Determine the [x, y] coordinate at the center of the cell enclosing the given text.  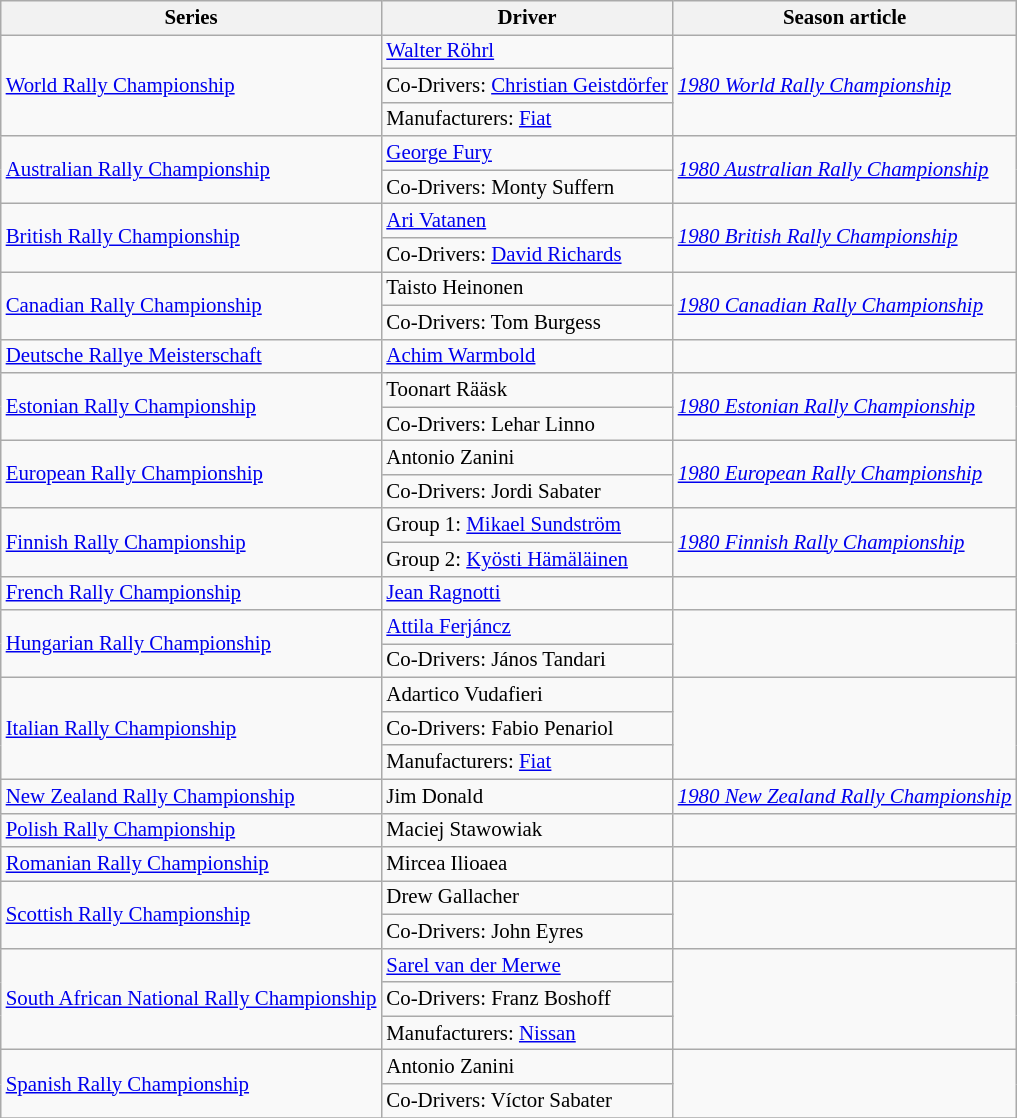
Scottish Rally Championship [192, 915]
Co-Drivers: Tom Burgess [526, 322]
Deutsche Rallye Meisterschaft [192, 356]
1980 Estonian Rally Championship [845, 407]
French Rally Championship [192, 593]
Group 2: Kyösti Hämäläinen [526, 559]
Co-Drivers: Víctor Sabater [526, 1101]
Jim Donald [526, 796]
Co-Drivers: Monty Suffern [526, 187]
Finnish Rally Championship [192, 542]
Achim Warmbold [526, 356]
Ari Vatanen [526, 221]
New Zealand Rally Championship [192, 796]
Hungarian Rally Championship [192, 644]
Season article [845, 18]
Co-Drivers: Lehar Linno [526, 424]
1980 Canadian Rally Championship [845, 305]
South African National Rally Championship [192, 999]
Romanian Rally Championship [192, 864]
Polish Rally Championship [192, 830]
Co-Drivers: Franz Boshoff [526, 999]
1980 World Rally Championship [845, 85]
1980 British Rally Championship [845, 238]
Drew Gallacher [526, 898]
Toonart Rääsk [526, 390]
Estonian Rally Championship [192, 407]
Manufacturers: Nissan [526, 1033]
Canadian Rally Championship [192, 305]
Maciej Stawowiak [526, 830]
Series [192, 18]
Australian Rally Championship [192, 170]
Adartico Vudafieri [526, 695]
Co-Drivers: Jordi Sabater [526, 491]
Group 1: Mikael Sundström [526, 525]
British Rally Championship [192, 238]
Attila Ferjáncz [526, 627]
Mircea Ilioaea [526, 864]
1980 Australian Rally Championship [845, 170]
Italian Rally Championship [192, 729]
1980 New Zealand Rally Championship [845, 796]
1980 Finnish Rally Championship [845, 542]
George Fury [526, 153]
1980 European Rally Championship [845, 475]
Sarel van der Merwe [526, 965]
Co-Drivers: János Tandari [526, 661]
Driver [526, 18]
Walter Röhrl [526, 51]
Co-Drivers: Fabio Penariol [526, 728]
Taisto Heinonen [526, 288]
Spanish Rally Championship [192, 1084]
Co-Drivers: David Richards [526, 255]
Co-Drivers: Christian Geistdörfer [526, 85]
Jean Ragnotti [526, 593]
Co-Drivers: John Eyres [526, 931]
World Rally Championship [192, 85]
European Rally Championship [192, 475]
